From the cell containing the given text, extract its center point as [x, y] coordinate. 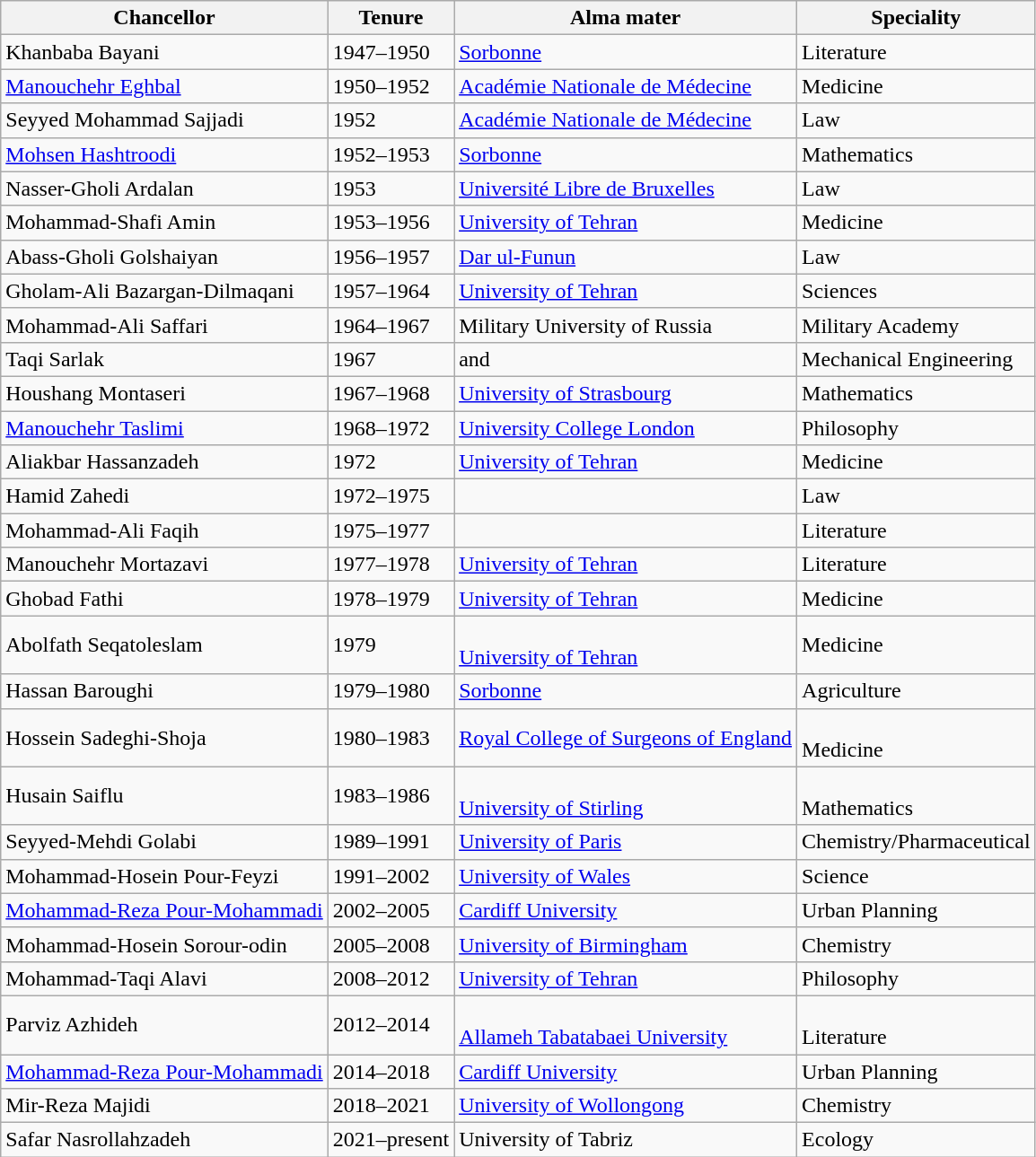
1979–1980 [391, 691]
Manouchehr Taslimi [164, 428]
University of Stirling [626, 795]
1947–1950 [391, 52]
Military Academy [917, 325]
Khanbaba Bayani [164, 52]
Hassan Baroughi [164, 691]
Seyyed Mohammad Sajjadi [164, 120]
Houshang Montaseri [164, 393]
Seyyed-Mehdi Golabi [164, 842]
1967 [391, 359]
1979 [391, 644]
Alma mater [626, 18]
Military University of Russia [626, 325]
and [626, 359]
Husain Saiflu [164, 795]
1953 [391, 188]
Hossein Sadeghi-Shoja [164, 738]
2018–2021 [391, 1106]
1972 [391, 462]
Sciences [917, 291]
2002–2005 [391, 910]
Parviz Azhideh [164, 1025]
Ghobad Fathi [164, 599]
2021–present [391, 1140]
1956–1957 [391, 257]
Aliakbar Hassanzadeh [164, 462]
1950–1952 [391, 86]
1991–2002 [391, 876]
1953–1956 [391, 223]
University of Strasbourg [626, 393]
University of Wollongong [626, 1106]
Science [917, 876]
Nasser-Gholi Ardalan [164, 188]
Abolfath Seqatoleslam [164, 644]
Gholam-Ali Bazargan-Dilmaqani [164, 291]
1977–1978 [391, 565]
Dar ul-Funun [626, 257]
Mohammad-Ali Faqih [164, 530]
Mohammad-Hosein Sorour-odin [164, 944]
Agriculture [917, 691]
1972–1975 [391, 496]
Hamid Zahedi [164, 496]
1967–1968 [391, 393]
Mohammad-Ali Saffari [164, 325]
University of Wales [626, 876]
Safar Nasrollahzadeh [164, 1140]
Mohammad-Hosein Pour-Feyzi [164, 876]
1978–1979 [391, 599]
1952–1953 [391, 154]
Mohammad-Taqi Alavi [164, 978]
University of Birmingham [626, 944]
Abass-Gholi Golshaiyan [164, 257]
1983–1986 [391, 795]
2014–2018 [391, 1071]
Allameh Tabatabaei University [626, 1025]
2005–2008 [391, 944]
1957–1964 [391, 291]
Taqi Sarlak [164, 359]
1952 [391, 120]
1989–1991 [391, 842]
Mohsen Hashtroodi [164, 154]
University of Tabriz [626, 1140]
Mohammad-Shafi Amin [164, 223]
Université Libre de Bruxelles [626, 188]
Chemistry/Pharmaceutical [917, 842]
1968–1972 [391, 428]
Tenure [391, 18]
Manouchehr Eghbal [164, 86]
Speciality [917, 18]
Chancellor [164, 18]
Royal College of Surgeons of England [626, 738]
1980–1983 [391, 738]
2008–2012 [391, 978]
University of Paris [626, 842]
University College London [626, 428]
1964–1967 [391, 325]
Ecology [917, 1140]
Mir-Reza Majidi [164, 1106]
Mechanical Engineering [917, 359]
2012–2014 [391, 1025]
Manouchehr Mortazavi [164, 565]
1975–1977 [391, 530]
